Capture the cell that displays the provided text and extract its (x, y) central coordinate. 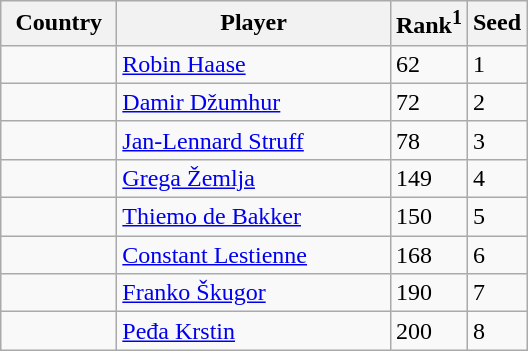
Country (59, 24)
Franko Škugor (254, 293)
5 (496, 217)
Grega Žemlja (254, 178)
Rank1 (428, 24)
4 (496, 178)
6 (496, 255)
Robin Haase (254, 64)
Jan-Lennard Struff (254, 140)
Thiemo de Bakker (254, 217)
2 (496, 102)
1 (496, 64)
8 (496, 331)
190 (428, 293)
200 (428, 331)
78 (428, 140)
3 (496, 140)
150 (428, 217)
Peđa Krstin (254, 331)
168 (428, 255)
7 (496, 293)
62 (428, 64)
Player (254, 24)
72 (428, 102)
149 (428, 178)
Damir Džumhur (254, 102)
Constant Lestienne (254, 255)
Seed (496, 24)
